Locate the cell with the specified text and output its [x, y] center coordinate. 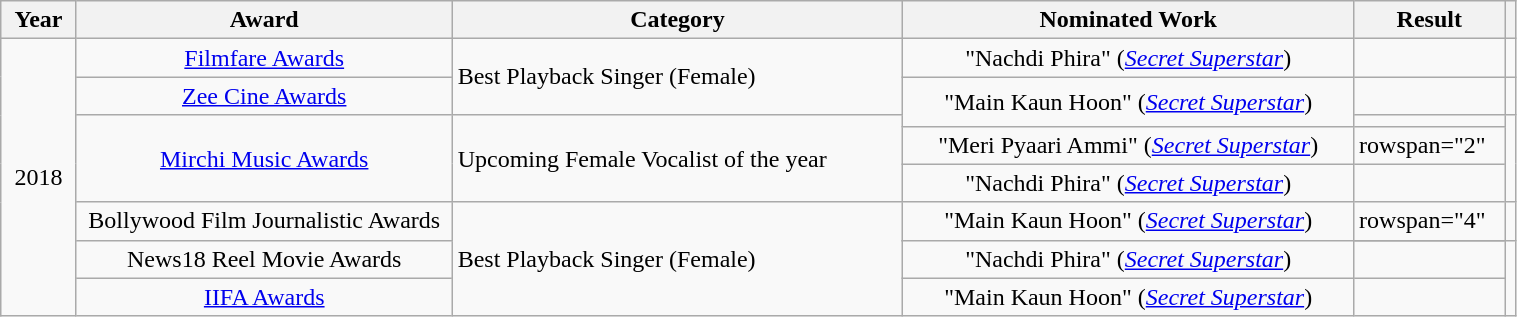
Year [39, 20]
"Meri Pyaari Ammi" (Secret Superstar) [1128, 145]
Zee Cine Awards [264, 96]
Nominated Work [1128, 20]
2018 [39, 178]
rowspan="2" [1430, 145]
rowspan="4" [1430, 221]
News18 Reel Movie Awards [264, 259]
Bollywood Film Journalistic Awards [264, 221]
Result [1430, 20]
Filmfare Awards [264, 58]
Award [264, 20]
Upcoming Female Vocalist of the year [678, 158]
IIFA Awards [264, 297]
Category [678, 20]
Mirchi Music Awards [264, 158]
